Scan for the cell matching the given text and deliver its (x, y) coordinate at center. 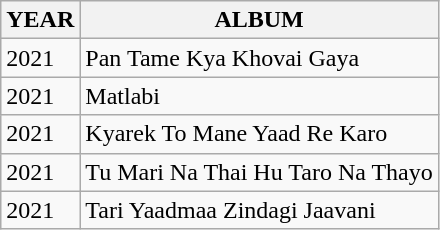
Kyarek To Mane Yaad Re Karo (259, 134)
Tari Yaadmaa Zindagi Jaavani (259, 210)
Tu Mari Na Thai Hu Taro Na Thayo (259, 172)
Matlabi (259, 96)
ALBUM (259, 20)
Pan Tame Kya Khovai Gaya (259, 58)
YEAR (40, 20)
